Capture the cell that displays the provided text and extract its [x, y] central coordinate. 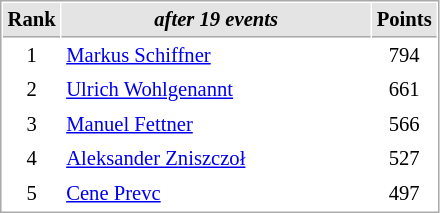
Rank [32, 20]
4 [32, 158]
566 [404, 124]
Cene Prevc [216, 194]
Ulrich Wohlgenannt [216, 90]
Markus Schiffner [216, 56]
527 [404, 158]
2 [32, 90]
Manuel Fettner [216, 124]
5 [32, 194]
Points [404, 20]
794 [404, 56]
497 [404, 194]
3 [32, 124]
661 [404, 90]
1 [32, 56]
after 19 events [216, 20]
Aleksander Zniszczoł [216, 158]
